Return [x, y] of the center of cell containing provided text 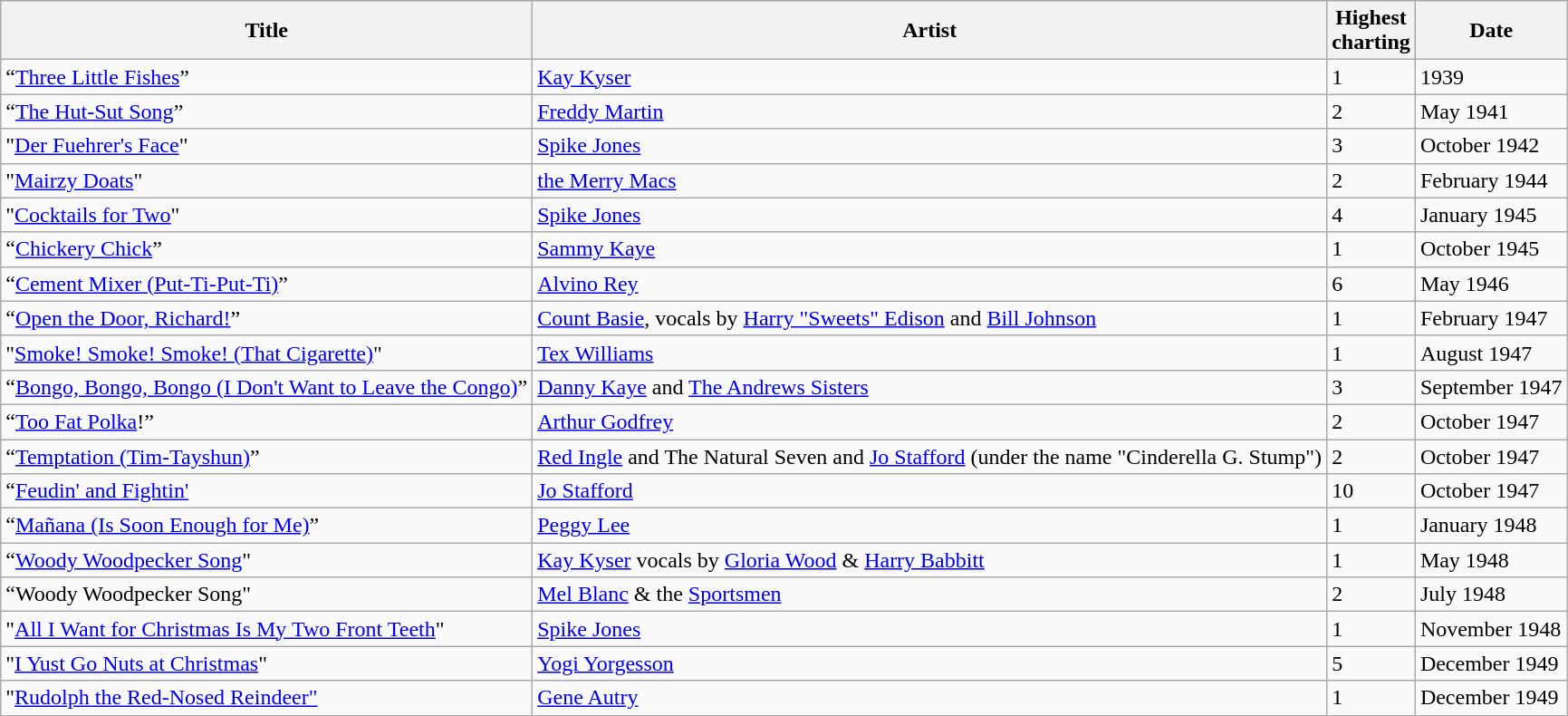
Red Ingle and The Natural Seven and Jo Stafford (under the name "Cinderella G. Stump") [929, 456]
"I Yust Go Nuts at Christmas" [266, 663]
5 [1371, 663]
November 1948 [1491, 629]
“Temptation (Tim-Tayshun)” [266, 456]
September 1947 [1491, 387]
October 1942 [1491, 146]
February 1944 [1491, 180]
Kay Kyser [929, 77]
“Mañana (Is Soon Enough for Me)” [266, 526]
Alvino Rey [929, 284]
Mel Blanc & the Sportsmen [929, 595]
August 1947 [1491, 353]
January 1945 [1491, 215]
“Feudin' and Fightin' [266, 491]
“Three Little Fishes” [266, 77]
Kay Kyser vocals by Gloria Wood & Harry Babbitt [929, 560]
4 [1371, 215]
October 1945 [1491, 249]
10 [1371, 491]
“Too Fat Polka!” [266, 421]
Yogi Yorgesson [929, 663]
Title [266, 31]
"Cocktails for Two" [266, 215]
May 1941 [1491, 111]
Sammy Kaye [929, 249]
May 1946 [1491, 284]
Tex Williams [929, 353]
“Bongo, Bongo, Bongo (I Don't Want to Leave the Congo)” [266, 387]
Artist [929, 31]
January 1948 [1491, 526]
Count Basie, vocals by Harry "Sweets" Edison and Bill Johnson [929, 318]
February 1947 [1491, 318]
"Rudolph the Red-Nosed Reindeer" [266, 698]
“Open the Door, Richard!” [266, 318]
Highestcharting [1371, 31]
Peggy Lee [929, 526]
"Der Fuehrer's Face" [266, 146]
Gene Autry [929, 698]
1939 [1491, 77]
May 1948 [1491, 560]
Jo Stafford [929, 491]
Date [1491, 31]
"Smoke! Smoke! Smoke! (That Cigarette)" [266, 353]
the Merry Macs [929, 180]
Danny Kaye and The Andrews Sisters [929, 387]
Freddy Martin [929, 111]
July 1948 [1491, 595]
6 [1371, 284]
"Mairzy Doats" [266, 180]
Arthur Godfrey [929, 421]
“Cement Mixer (Put-Ti-Put-Ti)” [266, 284]
“Chickery Chick” [266, 249]
“The Hut-Sut Song” [266, 111]
"All I Want for Christmas Is My Two Front Teeth" [266, 629]
